Output the [X, Y] coordinate of the center of the cell containing the given text.  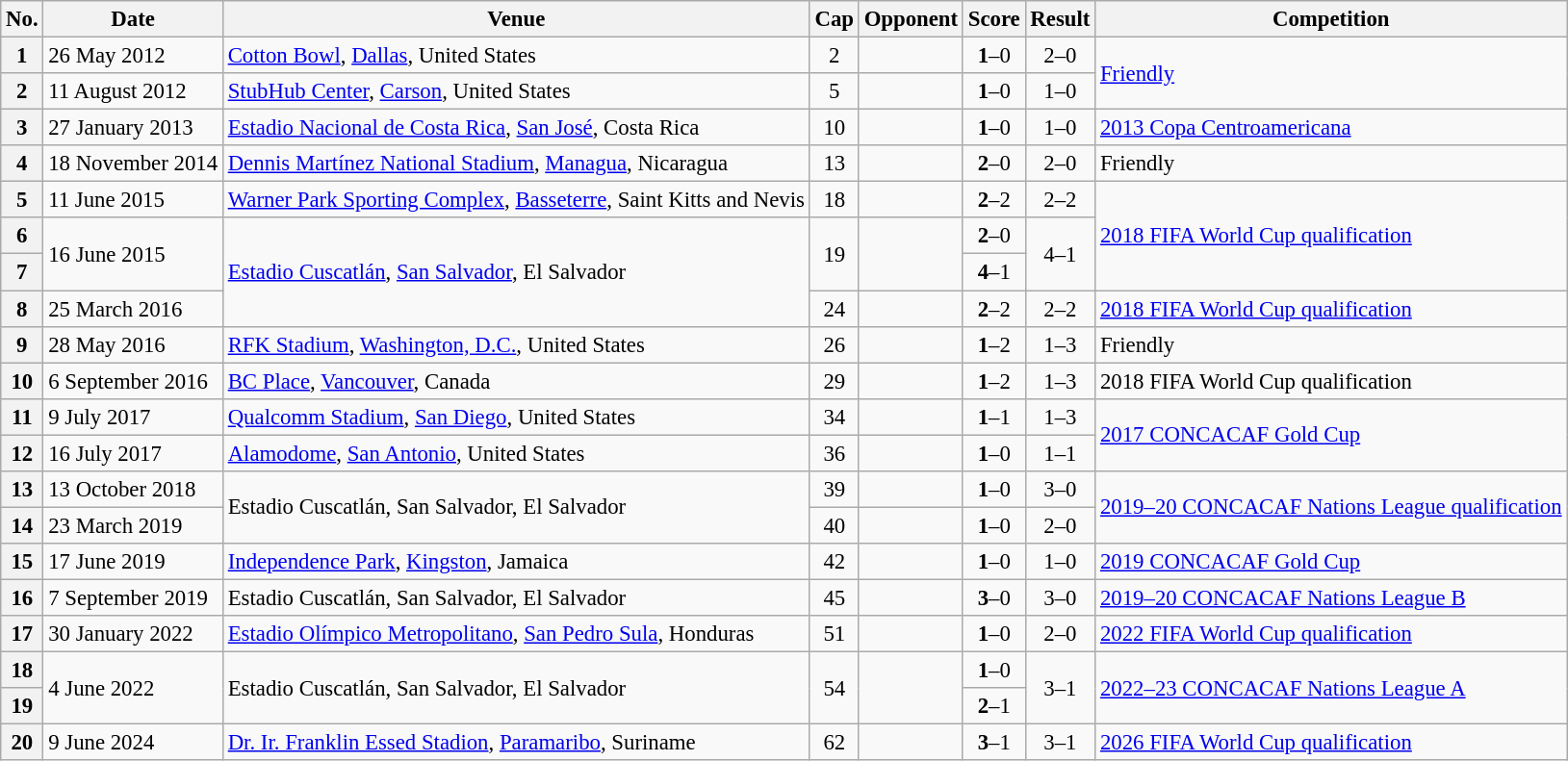
2019 CONCACAF Gold Cup [1331, 562]
36 [834, 453]
3 [22, 128]
20 [22, 743]
Estadio Nacional de Costa Rica, San José, Costa Rica [516, 128]
54 [834, 689]
7 [22, 272]
Warner Park Sporting Complex, Basseterre, Saint Kitts and Nevis [516, 200]
45 [834, 597]
Estadio Olímpico Metropolitano, San Pedro Sula, Honduras [516, 634]
62 [834, 743]
39 [834, 490]
Date [133, 19]
40 [834, 525]
4 [22, 164]
11 June 2015 [133, 200]
7 September 2019 [133, 597]
42 [834, 562]
Dr. Ir. Franklin Essed Stadion, Paramaribo, Suriname [516, 743]
2017 CONCACAF Gold Cup [1331, 435]
18 November 2014 [133, 164]
9 June 2024 [133, 743]
2019–20 CONCACAF Nations League qualification [1331, 508]
BC Place, Vancouver, Canada [516, 381]
25 March 2016 [133, 309]
Competition [1331, 19]
8 [22, 309]
2026 FIFA World Cup qualification [1331, 743]
2–1 [993, 706]
Score [993, 19]
Qualcomm Stadium, San Diego, United States [516, 417]
11 [22, 417]
Opponent [911, 19]
Dennis Martínez National Stadium, Managua, Nicaragua [516, 164]
27 January 2013 [133, 128]
Cotton Bowl, Dallas, United States [516, 56]
6 [22, 236]
2022 FIFA World Cup qualification [1331, 634]
StubHub Center, Carson, United States [516, 91]
No. [22, 19]
2022–23 CONCACAF Nations League A [1331, 689]
28 May 2016 [133, 344]
15 [22, 562]
Independence Park, Kingston, Jamaica [516, 562]
26 [834, 344]
17 [22, 634]
9 July 2017 [133, 417]
34 [834, 417]
1 [22, 56]
12 [22, 453]
29 [834, 381]
9 [22, 344]
51 [834, 634]
Result [1061, 19]
17 June 2019 [133, 562]
4 June 2022 [133, 689]
Venue [516, 19]
26 May 2012 [133, 56]
2013 Copa Centroamericana [1331, 128]
Alamodome, San Antonio, United States [516, 453]
Cap [834, 19]
23 March 2019 [133, 525]
16 July 2017 [133, 453]
14 [22, 525]
RFK Stadium, Washington, D.C., United States [516, 344]
2019–20 CONCACAF Nations League B [1331, 597]
6 September 2016 [133, 381]
11 August 2012 [133, 91]
16 [22, 597]
13 October 2018 [133, 490]
16 June 2015 [133, 254]
24 [834, 309]
30 January 2022 [133, 634]
